From the cell containing the given text, extract its center point as [x, y] coordinate. 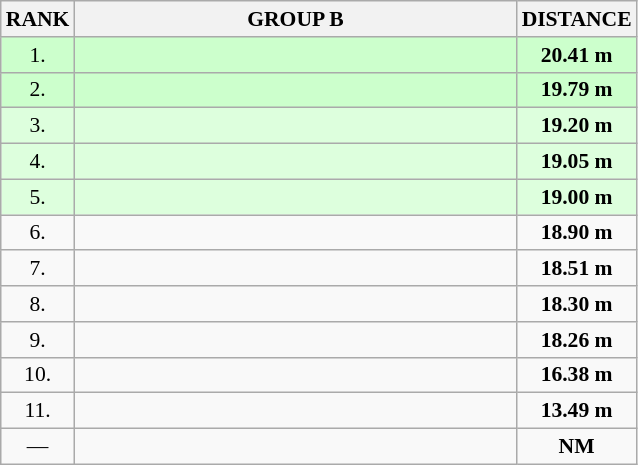
RANK [38, 19]
11. [38, 411]
13.49 m [577, 411]
— [38, 447]
10. [38, 375]
DISTANCE [577, 19]
18.30 m [577, 304]
19.20 m [577, 126]
GROUP B [295, 19]
5. [38, 197]
4. [38, 162]
9. [38, 340]
19.05 m [577, 162]
7. [38, 269]
19.00 m [577, 197]
20.41 m [577, 55]
19.79 m [577, 90]
8. [38, 304]
16.38 m [577, 375]
18.51 m [577, 269]
6. [38, 233]
2. [38, 90]
18.90 m [577, 233]
NM [577, 447]
3. [38, 126]
18.26 m [577, 340]
1. [38, 55]
